Output the (X, Y) coordinate of the center of the cell containing the given text.  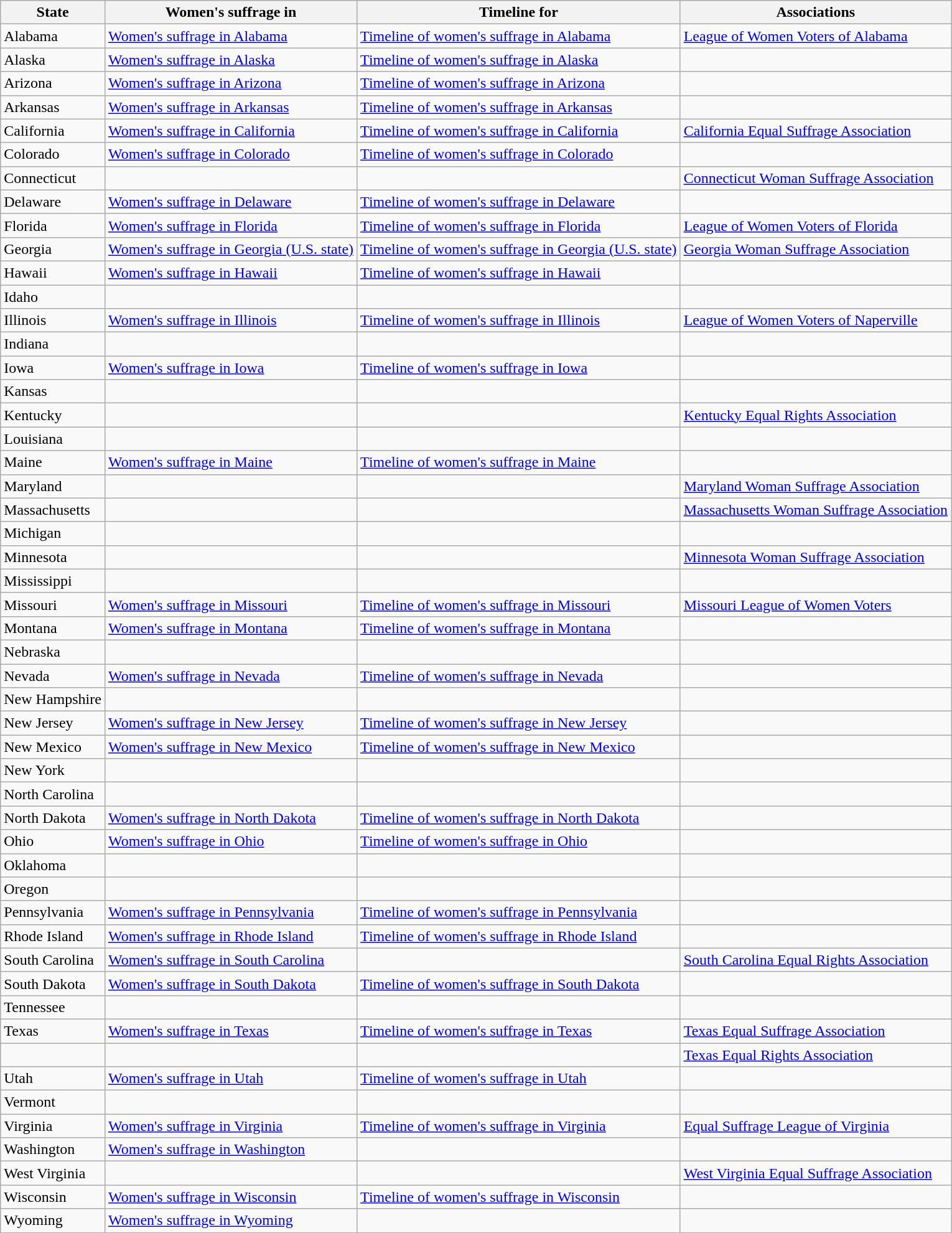
Women's suffrage in Delaware (230, 202)
Ohio (53, 842)
Pennsylvania (53, 912)
Timeline of women's suffrage in Texas (519, 1031)
Timeline of women's suffrage in Missouri (519, 604)
Women's suffrage in California (230, 131)
Timeline of women's suffrage in Nevada (519, 675)
Equal Suffrage League of Virginia (816, 1126)
Mississippi (53, 581)
Women's suffrage in Maine (230, 462)
Kentucky (53, 415)
Iowa (53, 368)
Timeline of women's suffrage in Delaware (519, 202)
Timeline of women's suffrage in New Mexico (519, 747)
Women's suffrage in Washington (230, 1150)
Connecticut Woman Suffrage Association (816, 178)
Texas Equal Suffrage Association (816, 1031)
Oregon (53, 889)
Oklahoma (53, 865)
Women's suffrage in South Dakota (230, 983)
League of Women Voters of Naperville (816, 321)
Wyoming (53, 1221)
Massachusetts (53, 510)
Nevada (53, 675)
Women's suffrage in Colorado (230, 154)
Timeline of women's suffrage in Arkansas (519, 107)
Maryland Woman Suffrage Association (816, 486)
Colorado (53, 154)
Minnesota (53, 557)
Timeline of women's suffrage in Montana (519, 628)
Timeline of women's suffrage in Ohio (519, 842)
Timeline of women's suffrage in Maine (519, 462)
Women's suffrage in Arkansas (230, 107)
Timeline of women's suffrage in North Dakota (519, 818)
Timeline of women's suffrage in Wisconsin (519, 1197)
Women's suffrage in (230, 12)
Women's suffrage in Utah (230, 1079)
Maine (53, 462)
West Virginia Equal Suffrage Association (816, 1173)
Women's suffrage in Alaska (230, 60)
Women's suffrage in New Mexico (230, 747)
Women's suffrage in Pennsylvania (230, 912)
Timeline of women's suffrage in Iowa (519, 368)
Timeline of women's suffrage in Arizona (519, 83)
Timeline of women's suffrage in Colorado (519, 154)
Texas (53, 1031)
Missouri League of Women Voters (816, 604)
Illinois (53, 321)
West Virginia (53, 1173)
South Carolina Equal Rights Association (816, 960)
Missouri (53, 604)
Women's suffrage in Texas (230, 1031)
California (53, 131)
State (53, 12)
Timeline of women's suffrage in Pennsylvania (519, 912)
Women's suffrage in Iowa (230, 368)
Women's suffrage in Wisconsin (230, 1197)
Women's suffrage in Georgia (U.S. state) (230, 249)
Timeline of women's suffrage in New Jersey (519, 723)
Women's suffrage in Alabama (230, 36)
California Equal Suffrage Association (816, 131)
Timeline for (519, 12)
Arkansas (53, 107)
Alaska (53, 60)
Women's suffrage in Missouri (230, 604)
Connecticut (53, 178)
Women's suffrage in Hawaii (230, 273)
Associations (816, 12)
Delaware (53, 202)
Massachusetts Woman Suffrage Association (816, 510)
Louisiana (53, 439)
North Carolina (53, 794)
South Dakota (53, 983)
Hawaii (53, 273)
Women's suffrage in New Jersey (230, 723)
Minnesota Woman Suffrage Association (816, 557)
Women's suffrage in Montana (230, 628)
Women's suffrage in Florida (230, 225)
Women's suffrage in Arizona (230, 83)
Timeline of women's suffrage in Virginia (519, 1126)
South Carolina (53, 960)
Idaho (53, 297)
Nebraska (53, 652)
Alabama (53, 36)
Utah (53, 1079)
Timeline of women's suffrage in Illinois (519, 321)
Women's suffrage in North Dakota (230, 818)
Timeline of women's suffrage in Utah (519, 1079)
Timeline of women's suffrage in California (519, 131)
New York (53, 771)
New Hampshire (53, 700)
Timeline of women's suffrage in Georgia (U.S. state) (519, 249)
League of Women Voters of Alabama (816, 36)
League of Women Voters of Florida (816, 225)
Tennessee (53, 1007)
Timeline of women's suffrage in South Dakota (519, 983)
Kentucky Equal Rights Association (816, 415)
Women's suffrage in Wyoming (230, 1221)
Women's suffrage in Nevada (230, 675)
New Mexico (53, 747)
New Jersey (53, 723)
Women's suffrage in South Carolina (230, 960)
Arizona (53, 83)
Maryland (53, 486)
Montana (53, 628)
Timeline of women's suffrage in Alaska (519, 60)
Michigan (53, 533)
Women's suffrage in Rhode Island (230, 936)
Wisconsin (53, 1197)
Indiana (53, 344)
Women's suffrage in Illinois (230, 321)
Timeline of women's suffrage in Florida (519, 225)
Women's suffrage in Ohio (230, 842)
North Dakota (53, 818)
Women's suffrage in Virginia (230, 1126)
Florida (53, 225)
Georgia Woman Suffrage Association (816, 249)
Kansas (53, 391)
Washington (53, 1150)
Rhode Island (53, 936)
Timeline of women's suffrage in Rhode Island (519, 936)
Vermont (53, 1102)
Timeline of women's suffrage in Hawaii (519, 273)
Texas Equal Rights Association (816, 1055)
Timeline of women's suffrage in Alabama (519, 36)
Virginia (53, 1126)
Georgia (53, 249)
